Return the [X, Y] coordinate for the center point of the cell that contains the specified text.  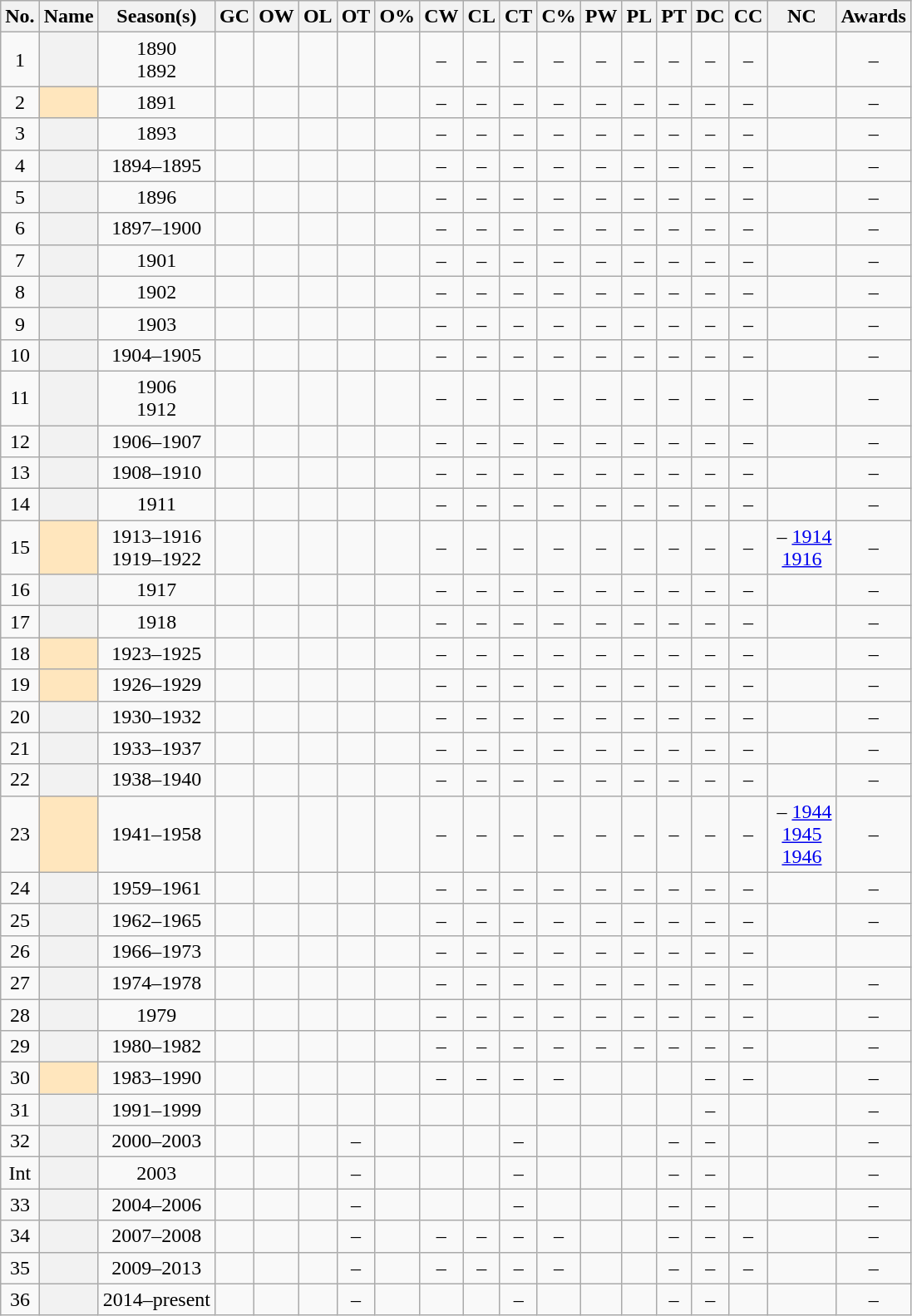
8 [20, 292]
19061912 [156, 397]
1896 [156, 197]
31 [20, 1110]
11 [20, 397]
25 [20, 919]
1906–1907 [156, 441]
Season(s) [156, 17]
1 [20, 60]
2014–present [156, 1299]
3 [20, 134]
36 [20, 1299]
2003 [156, 1173]
1980–1982 [156, 1047]
OW [277, 17]
NC [801, 17]
22 [20, 780]
1908–1910 [156, 473]
29 [20, 1047]
PL [639, 17]
33 [20, 1205]
27 [20, 983]
1930–1932 [156, 717]
1979 [156, 1015]
Awards [873, 17]
1966–1973 [156, 951]
1891 [156, 102]
1938–1940 [156, 780]
DC [710, 17]
1904–1905 [156, 355]
1918 [156, 622]
10 [20, 355]
CC [748, 17]
1902 [156, 292]
No. [20, 17]
– 194419451946 [801, 834]
32 [20, 1141]
14 [20, 505]
2007–2008 [156, 1236]
PW [601, 17]
1901 [156, 260]
1897–1900 [156, 229]
1959–1961 [156, 888]
26 [20, 951]
18901892 [156, 60]
1893 [156, 134]
9 [20, 323]
CL [481, 17]
1894–1895 [156, 165]
35 [20, 1268]
13 [20, 473]
6 [20, 229]
1923–1925 [156, 653]
CT [518, 17]
Int [20, 1173]
1903 [156, 323]
1974–1978 [156, 983]
19 [20, 685]
17 [20, 622]
OL [318, 17]
CW [441, 17]
4 [20, 165]
– 19141916 [801, 547]
20 [20, 717]
1917 [156, 590]
1926–1929 [156, 685]
18 [20, 653]
Name [68, 17]
O% [397, 17]
1911 [156, 505]
2004–2006 [156, 1205]
C% [559, 17]
PT [674, 17]
24 [20, 888]
2 [20, 102]
1933–1937 [156, 748]
2009–2013 [156, 1268]
34 [20, 1236]
1962–1965 [156, 919]
GC [234, 17]
1991–1999 [156, 1110]
OT [356, 17]
1983–1990 [156, 1078]
16 [20, 590]
2000–2003 [156, 1141]
21 [20, 748]
28 [20, 1015]
12 [20, 441]
30 [20, 1078]
5 [20, 197]
1941–1958 [156, 834]
7 [20, 260]
23 [20, 834]
15 [20, 547]
1913–19161919–1922 [156, 547]
